Find where the given text appears and provide that cell's center as (X, Y) coordinate. 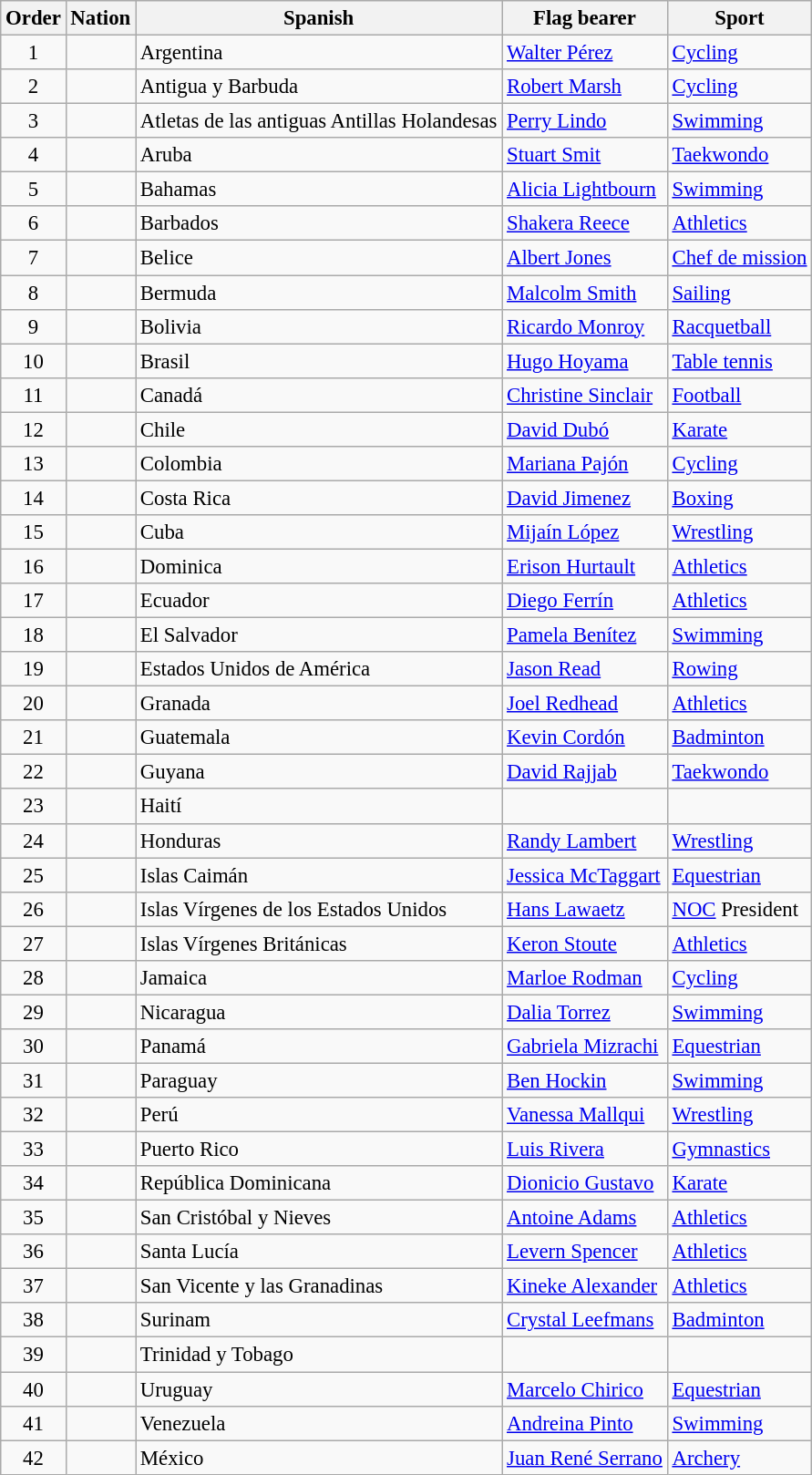
14 (33, 498)
3 (33, 121)
27 (33, 944)
Sailing (740, 293)
28 (33, 978)
40 (33, 1389)
19 (33, 669)
Hugo Hoyama (585, 361)
Kineke Alexander (585, 1286)
Bahamas (318, 190)
David Rajjab (585, 772)
Stuart Smit (585, 155)
San Cristóbal y Nieves (318, 1218)
Flag bearer (585, 18)
11 (33, 395)
Dominica (318, 566)
Aruba (318, 155)
Racquetball (740, 326)
Ben Hockin (585, 1080)
Mijaín López (585, 532)
20 (33, 704)
Shakera Reece (585, 223)
Spanish (318, 18)
Atletas de las antiguas Antillas Holandesas (318, 121)
Hans Lawaetz (585, 909)
Order (33, 18)
33 (33, 1150)
24 (33, 841)
NOC President (740, 909)
Dionicio Gustavo (585, 1183)
22 (33, 772)
David Jimenez (585, 498)
Joel Redhead (585, 704)
Marloe Rodman (585, 978)
Archery (740, 1458)
Albert Jones (585, 258)
Honduras (318, 841)
Andreina Pinto (585, 1423)
Jessica McTaggart (585, 875)
San Vicente y las Granadinas (318, 1286)
Santa Lucía (318, 1252)
Venezuela (318, 1423)
Marcelo Chirico (585, 1389)
Paraguay (318, 1080)
Gymnastics (740, 1150)
Malcolm Smith (585, 293)
Walter Pérez (585, 53)
Kevin Cordón (585, 737)
Cuba (318, 532)
Islas Vírgenes Británicas (318, 944)
Nation (100, 18)
Robert Marsh (585, 87)
10 (33, 361)
36 (33, 1252)
30 (33, 1047)
18 (33, 635)
41 (33, 1423)
Estados Unidos de América (318, 669)
El Salvador (318, 635)
Chef de mission (740, 258)
Barbados (318, 223)
Bermuda (318, 293)
42 (33, 1458)
21 (33, 737)
Gabriela Mizrachi (585, 1047)
9 (33, 326)
Panamá (318, 1047)
Vanessa Mallqui (585, 1115)
Antigua y Barbuda (318, 87)
38 (33, 1321)
Jason Read (585, 669)
16 (33, 566)
Juan René Serrano (585, 1458)
Ecuador (318, 601)
Surinam (318, 1321)
Islas Caimán (318, 875)
Boxing (740, 498)
Brasil (318, 361)
Perú (318, 1115)
Rowing (740, 669)
37 (33, 1286)
Antoine Adams (585, 1218)
Randy Lambert (585, 841)
15 (33, 532)
8 (33, 293)
31 (33, 1080)
Canadá (318, 395)
República Dominicana (318, 1183)
17 (33, 601)
Christine Sinclair (585, 395)
Luis Rivera (585, 1150)
Crystal Leefmans (585, 1321)
26 (33, 909)
Jamaica (318, 978)
Belice (318, 258)
35 (33, 1218)
4 (33, 155)
Colombia (318, 464)
Bolivia (318, 326)
Puerto Rico (318, 1150)
Keron Stoute (585, 944)
13 (33, 464)
México (318, 1458)
Nicaragua (318, 1012)
Sport (740, 18)
Diego Ferrín (585, 601)
Levern Spencer (585, 1252)
2 (33, 87)
1 (33, 53)
Perry Lindo (585, 121)
Haití (318, 807)
7 (33, 258)
Argentina (318, 53)
Pamela Benítez (585, 635)
Guatemala (318, 737)
29 (33, 1012)
32 (33, 1115)
23 (33, 807)
34 (33, 1183)
Erison Hurtault (585, 566)
5 (33, 190)
Ricardo Monroy (585, 326)
David Dubó (585, 429)
Costa Rica (318, 498)
Football (740, 395)
Dalia Torrez (585, 1012)
Trinidad y Tobago (318, 1355)
Chile (318, 429)
Islas Vírgenes de los Estados Unidos (318, 909)
6 (33, 223)
12 (33, 429)
Alicia Lightbourn (585, 190)
Table tennis (740, 361)
Granada (318, 704)
25 (33, 875)
Mariana Pajón (585, 464)
39 (33, 1355)
Guyana (318, 772)
Uruguay (318, 1389)
